Locate the cell with the specified text and output its [x, y] center coordinate. 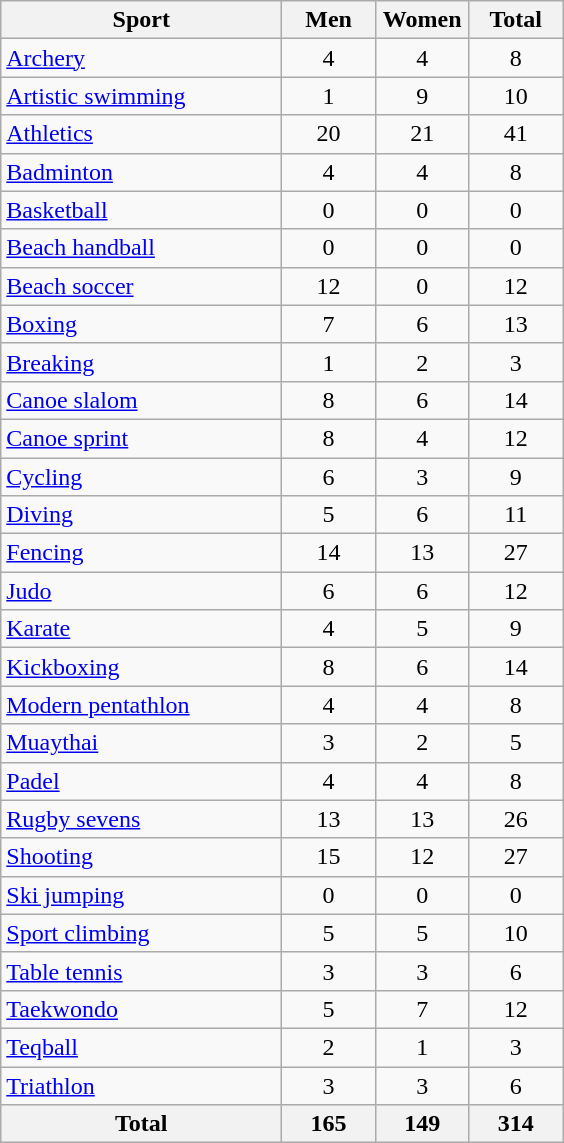
Rugby sevens [142, 819]
149 [422, 1124]
26 [516, 819]
Triathlon [142, 1085]
Cycling [142, 477]
Archery [142, 58]
Table tennis [142, 971]
41 [516, 134]
Basketball [142, 210]
Teqball [142, 1047]
Diving [142, 515]
Canoe slalom [142, 400]
Padel [142, 781]
11 [516, 515]
Muaythai [142, 743]
Women [422, 20]
Karate [142, 629]
Breaking [142, 362]
Canoe sprint [142, 438]
Beach soccer [142, 286]
21 [422, 134]
20 [329, 134]
Beach handball [142, 248]
314 [516, 1124]
Modern pentathlon [142, 705]
Men [329, 20]
Athletics [142, 134]
15 [329, 857]
Boxing [142, 324]
Taekwondo [142, 1009]
165 [329, 1124]
Ski jumping [142, 895]
Shooting [142, 857]
Artistic swimming [142, 96]
Judo [142, 591]
Sport [142, 20]
Sport climbing [142, 933]
Kickboxing [142, 667]
Fencing [142, 553]
Badminton [142, 172]
